Pinpoint the cell where the given text exists, returning its [X, Y] midpoint coordinate. 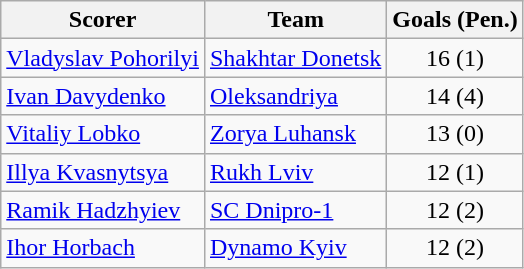
Illya Kvasnytsya [103, 172]
SC Dnipro-1 [295, 210]
Scorer [103, 20]
Vladyslav Pohorilyi [103, 58]
13 (0) [455, 134]
Ramik Hadzhyiev [103, 210]
Team [295, 20]
Oleksandriya [295, 96]
Shakhtar Donetsk [295, 58]
Dynamo Kyiv [295, 248]
16 (1) [455, 58]
14 (4) [455, 96]
Ivan Davydenko [103, 96]
12 (1) [455, 172]
Rukh Lviv [295, 172]
Ihor Horbach [103, 248]
Goals (Pen.) [455, 20]
Zorya Luhansk [295, 134]
Vitaliy Lobko [103, 134]
